Determine the (X, Y) coordinate at the center of the cell enclosing the given text.  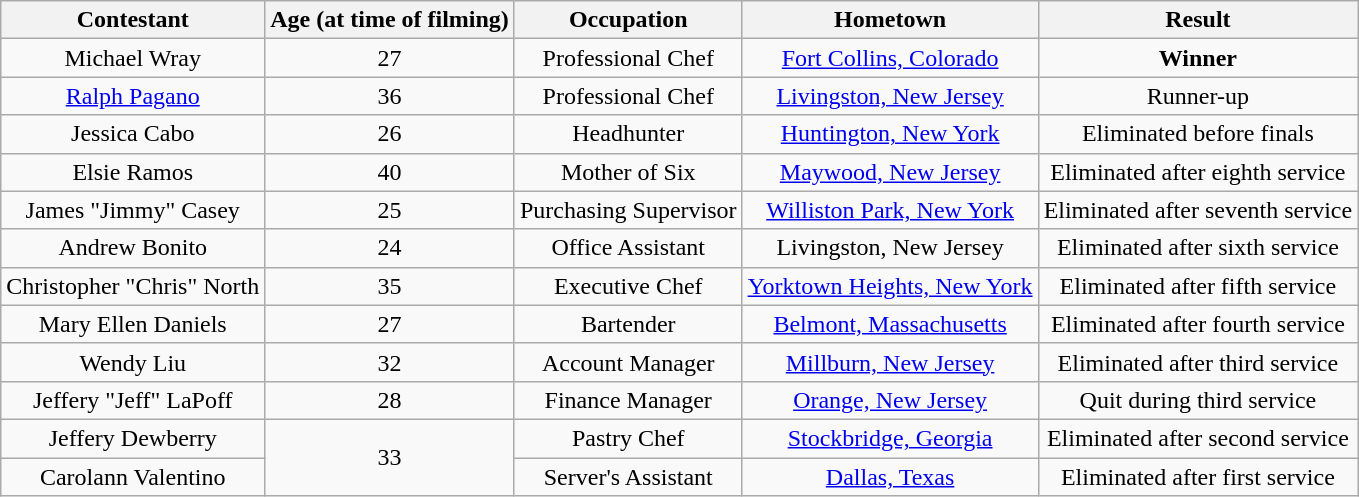
Christopher "Chris" North (133, 286)
Executive Chef (628, 286)
Server's Assistant (628, 477)
36 (390, 96)
Pastry Chef (628, 438)
32 (390, 362)
Fort Collins, Colorado (890, 58)
Jeffery "Jeff" LaPoff (133, 400)
Yorktown Heights, New York (890, 286)
Runner-up (1198, 96)
Eliminated after third service (1198, 362)
Orange, New Jersey (890, 400)
Dallas, Texas (890, 477)
Purchasing Supervisor (628, 210)
Maywood, New Jersey (890, 172)
Williston Park, New York (890, 210)
Wendy Liu (133, 362)
Ralph Pagano (133, 96)
Mother of Six (628, 172)
Eliminated after sixth service (1198, 248)
Stockbridge, Georgia (890, 438)
Result (1198, 20)
Quit during third service (1198, 400)
Jessica Cabo (133, 134)
Michael Wray (133, 58)
Millburn, New Jersey (890, 362)
35 (390, 286)
Winner (1198, 58)
Eliminated after fourth service (1198, 324)
25 (390, 210)
28 (390, 400)
Andrew Bonito (133, 248)
Jeffery Dewberry (133, 438)
Eliminated before finals (1198, 134)
Eliminated after first service (1198, 477)
33 (390, 457)
Account Manager (628, 362)
Elsie Ramos (133, 172)
40 (390, 172)
Headhunter (628, 134)
Office Assistant (628, 248)
Contestant (133, 20)
Bartender (628, 324)
Carolann Valentino (133, 477)
Huntington, New York (890, 134)
Age (at time of filming) (390, 20)
Hometown (890, 20)
24 (390, 248)
Eliminated after seventh service (1198, 210)
Finance Manager (628, 400)
Occupation (628, 20)
Eliminated after fifth service (1198, 286)
26 (390, 134)
Eliminated after second service (1198, 438)
Eliminated after eighth service (1198, 172)
Mary Ellen Daniels (133, 324)
James "Jimmy" Casey (133, 210)
Belmont, Massachusetts (890, 324)
